Pinpoint the cell where the given text exists, returning its [x, y] midpoint coordinate. 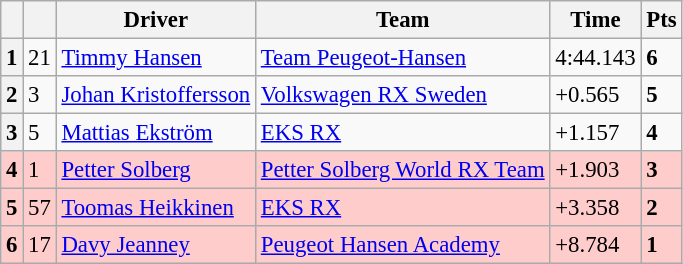
17 [40, 245]
Peugeot Hansen Academy [402, 245]
Petter Solberg World RX Team [402, 170]
Pts [662, 20]
Volkswagen RX Sweden [402, 95]
21 [40, 58]
Time [596, 20]
Mattias Ekström [156, 133]
4:44.143 [596, 58]
+0.565 [596, 95]
+1.903 [596, 170]
Timmy Hansen [156, 58]
Davy Jeanney [156, 245]
Petter Solberg [156, 170]
Team Peugeot-Hansen [402, 58]
Toomas Heikkinen [156, 208]
+8.784 [596, 245]
+1.157 [596, 133]
Team [402, 20]
Johan Kristoffersson [156, 95]
+3.358 [596, 208]
Driver [156, 20]
57 [40, 208]
